From the cell containing the given text, extract its center point as (X, Y) coordinate. 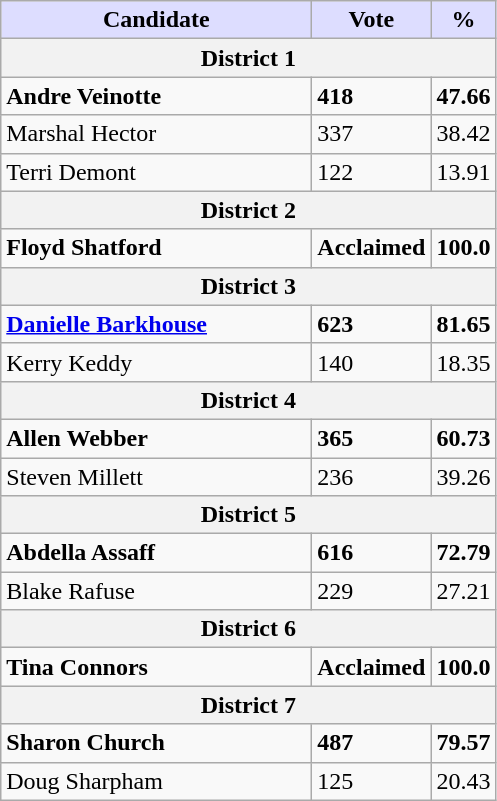
13.91 (464, 172)
72.79 (464, 553)
Tina Connors (156, 667)
337 (372, 134)
Andre Veinotte (156, 96)
Steven Millett (156, 477)
616 (372, 553)
Candidate (156, 20)
18.35 (464, 362)
% (464, 20)
623 (372, 324)
20.43 (464, 781)
District 6 (248, 629)
Kerry Keddy (156, 362)
District 7 (248, 705)
District 4 (248, 400)
47.66 (464, 96)
140 (372, 362)
District 2 (248, 210)
District 3 (248, 286)
District 5 (248, 515)
125 (372, 781)
District 1 (248, 58)
487 (372, 743)
39.26 (464, 477)
Terri Demont (156, 172)
236 (372, 477)
Allen Webber (156, 438)
Floyd Shatford (156, 248)
Vote (372, 20)
365 (372, 438)
60.73 (464, 438)
229 (372, 591)
Sharon Church (156, 743)
81.65 (464, 324)
122 (372, 172)
Blake Rafuse (156, 591)
Abdella Assaff (156, 553)
79.57 (464, 743)
Danielle Barkhouse (156, 324)
27.21 (464, 591)
Doug Sharpham (156, 781)
418 (372, 96)
Marshal Hector (156, 134)
38.42 (464, 134)
